Determine the [x, y] coordinate at the center of the cell enclosing the given text.  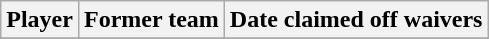
Player [40, 20]
Date claimed off waivers [356, 20]
Former team [151, 20]
